Search for the cell housing the specified text and yield its [X, Y] center coordinate. 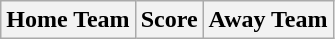
Away Team [268, 20]
Score [169, 20]
Home Team [68, 20]
